Output the [x, y] coordinate of the center of the cell containing the given text.  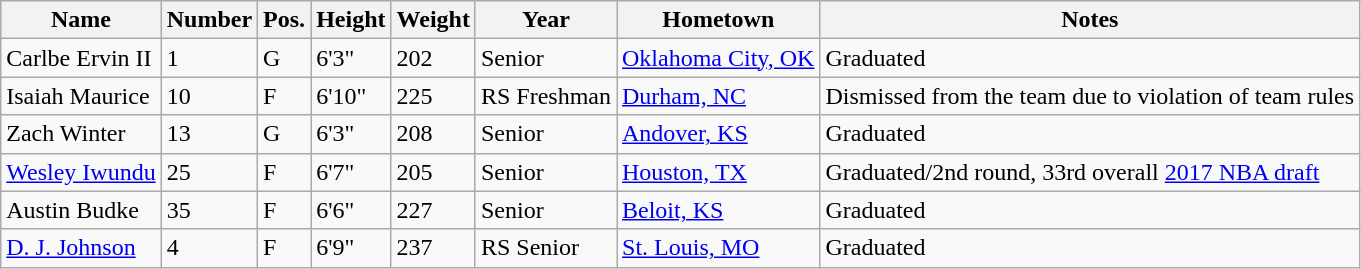
13 [209, 134]
Houston, TX [718, 172]
6'6" [351, 210]
Year [546, 20]
Name [81, 20]
Height [351, 20]
Austin Budke [81, 210]
RS Senior [546, 248]
Hometown [718, 20]
202 [433, 58]
Wesley Iwundu [81, 172]
Number [209, 20]
RS Freshman [546, 96]
6'7" [351, 172]
Weight [433, 20]
1 [209, 58]
227 [433, 210]
Andover, KS [718, 134]
10 [209, 96]
Dismissed from the team due to violation of team rules [1090, 96]
4 [209, 248]
Notes [1090, 20]
6'9" [351, 248]
237 [433, 248]
D. J. Johnson [81, 248]
Oklahoma City, OK [718, 58]
6'10" [351, 96]
Durham, NC [718, 96]
Beloit, KS [718, 210]
Zach Winter [81, 134]
208 [433, 134]
Isaiah Maurice [81, 96]
Graduated/2nd round, 33rd overall 2017 NBA draft [1090, 172]
St. Louis, MO [718, 248]
25 [209, 172]
35 [209, 210]
Pos. [284, 20]
Carlbe Ervin II [81, 58]
205 [433, 172]
225 [433, 96]
